Scan for the cell matching the given text and deliver its (x, y) coordinate at center. 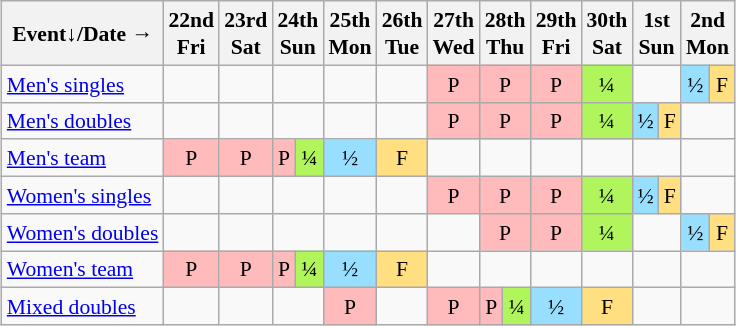
24thSun (298, 33)
Women's doubles (83, 232)
Men's doubles (83, 120)
28thThu (506, 33)
26thTue (402, 33)
1stSun (656, 33)
27thWed (454, 33)
2ndMon (708, 33)
Women's singles (83, 194)
25thMon (350, 33)
Mixed doubles (83, 306)
Women's team (83, 268)
Men's team (83, 158)
22ndFri (191, 33)
Event↓/Date → (83, 33)
29thFri (556, 33)
23rdSat (246, 33)
30thSat (606, 33)
Men's singles (83, 84)
